From the cell containing the given text, extract its center point as [x, y] coordinate. 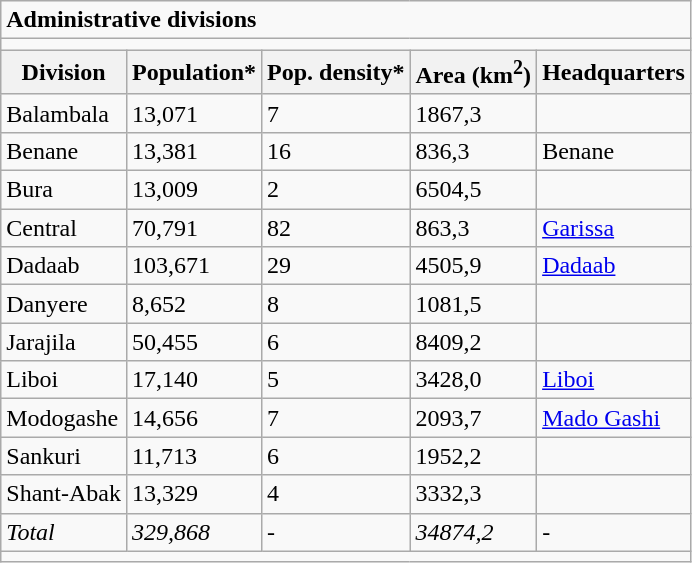
17,140 [194, 380]
Area (km2) [474, 72]
29 [336, 266]
13,009 [194, 190]
Bura [64, 190]
Division [64, 72]
Modogashe [64, 418]
863,3 [474, 228]
8 [336, 304]
Balambala [64, 113]
3428,0 [474, 380]
2 [336, 190]
Jarajila [64, 342]
Headquarters [614, 72]
14,656 [194, 418]
13,071 [194, 113]
50,455 [194, 342]
11,713 [194, 456]
836,3 [474, 151]
Population* [194, 72]
4 [336, 494]
1952,2 [474, 456]
82 [336, 228]
1867,3 [474, 113]
1081,5 [474, 304]
Danyere [64, 304]
Garissa [614, 228]
Administrative divisions [346, 20]
8409,2 [474, 342]
4505,9 [474, 266]
329,868 [194, 532]
Total [64, 532]
3332,3 [474, 494]
Sankuri [64, 456]
Shant-Abak [64, 494]
5 [336, 380]
8,652 [194, 304]
2093,7 [474, 418]
34874,2 [474, 532]
103,671 [194, 266]
13,329 [194, 494]
Mado Gashi [614, 418]
Pop. density* [336, 72]
Central [64, 228]
70,791 [194, 228]
16 [336, 151]
6504,5 [474, 190]
13,381 [194, 151]
